Determine the (X, Y) coordinate at the center of the cell enclosing the given text.  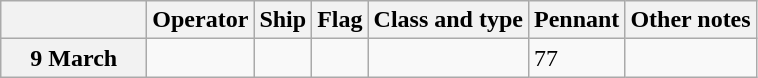
9 March (74, 58)
Class and type (448, 20)
Ship (283, 20)
Flag (340, 20)
Other notes (690, 20)
Operator (200, 20)
77 (576, 58)
Pennant (576, 20)
